Identify which cell holds the provided text, then report its (x, y) central coordinate. 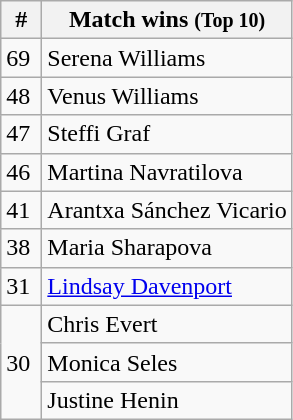
Steffi Graf (167, 134)
31 (22, 286)
46 (22, 172)
48 (22, 96)
Serena Williams (167, 58)
Chris Evert (167, 324)
30 (22, 362)
Justine Henin (167, 400)
47 (22, 134)
Martina Navratilova (167, 172)
69 (22, 58)
Lindsay Davenport (167, 286)
# (22, 20)
Match wins (Top 10) (167, 20)
Monica Seles (167, 362)
Maria Sharapova (167, 248)
38 (22, 248)
41 (22, 210)
Arantxa Sánchez Vicario (167, 210)
Venus Williams (167, 96)
